Determine the [x, y] coordinate at the center of the cell enclosing the given text.  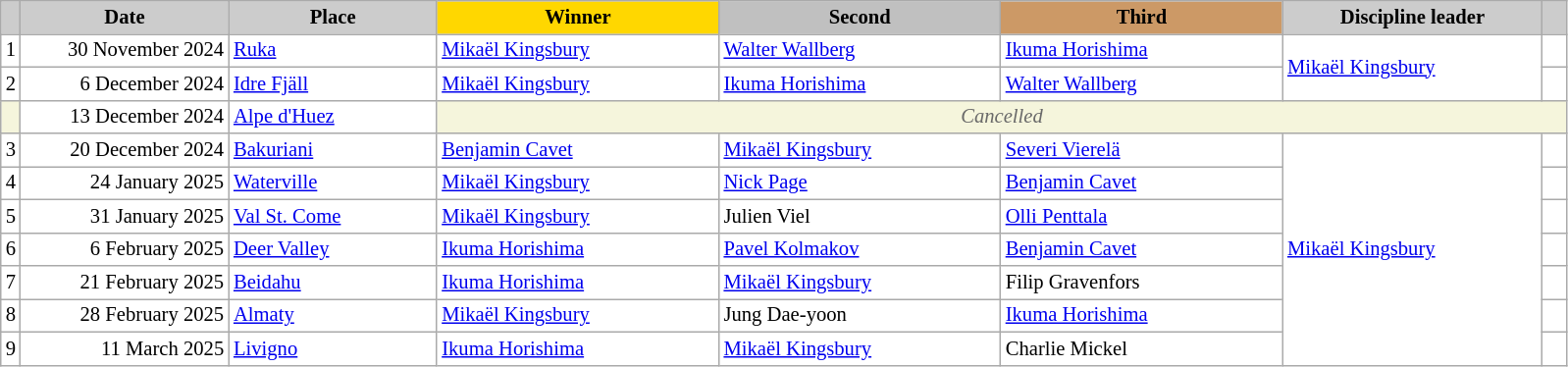
28 February 2025 [125, 315]
Olli Penttala [1142, 216]
Severi Vierelä [1142, 150]
Discipline leader [1413, 17]
Charlie Mickel [1142, 348]
Nick Page [860, 183]
8 [11, 315]
3 [11, 150]
24 January 2025 [125, 183]
7 [11, 282]
11 March 2025 [125, 348]
Deer Valley [333, 249]
Pavel Kolmakov [860, 249]
Second [860, 17]
21 February 2025 [125, 282]
1 [11, 50]
Alpe d'Huez [333, 117]
Third [1142, 17]
Beidahu [333, 282]
Winner [577, 17]
4 [11, 183]
Almaty [333, 315]
6 [11, 249]
5 [11, 216]
Ruka [333, 50]
Waterville [333, 183]
Place [333, 17]
13 December 2024 [125, 117]
31 January 2025 [125, 216]
6 December 2024 [125, 83]
Bakuriani [333, 150]
Val St. Come [333, 216]
6 February 2025 [125, 249]
20 December 2024 [125, 150]
2 [11, 83]
Julien Viel [860, 216]
Idre Fjäll [333, 83]
Date [125, 17]
9 [11, 348]
Livigno [333, 348]
Cancelled [1001, 117]
Jung Dae-yoon [860, 315]
Filip Gravenfors [1142, 282]
30 November 2024 [125, 50]
